Detect which cell encompasses the target text, then output its (x, y) center coordinate. 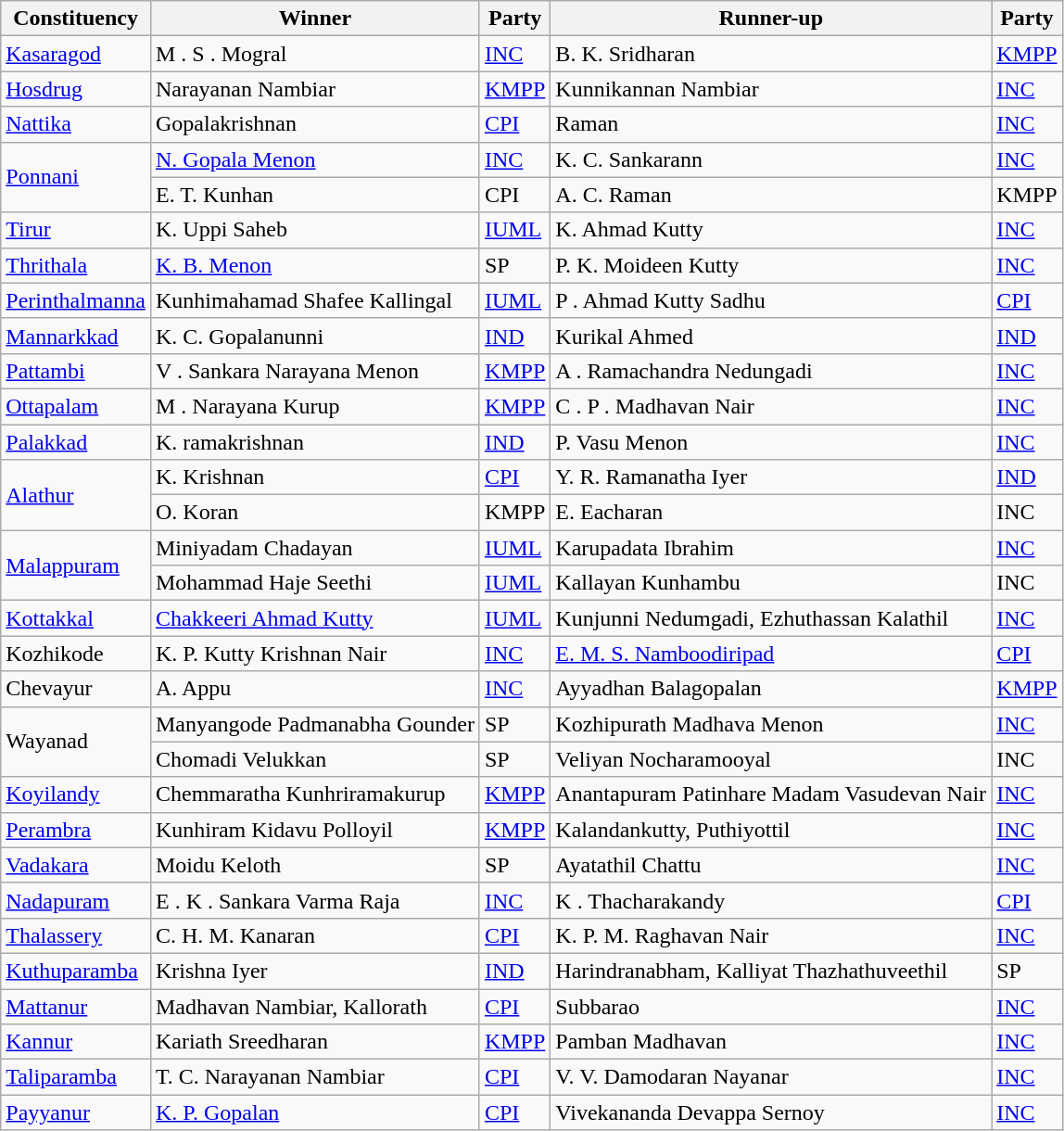
T. C. Narayanan Nambiar (315, 1077)
Harindranabham, Kalliyat Thazhathuveethil (771, 971)
P . Ahmad Kutty Sadhu (771, 300)
A. C. Raman (771, 195)
M . S . Mogral (315, 54)
Ayyadhan Balagopalan (771, 689)
Winner (315, 19)
K. P. M. Raghavan Nair (771, 935)
K . Thacharakandy (771, 900)
B. K. Sridharan (771, 54)
Vivekananda Devappa Sernoy (771, 1112)
A. Appu (315, 689)
Wayanad (76, 742)
Taliparamba (76, 1077)
Koyilandy (76, 794)
K. Krishnan (315, 477)
Manyangode Padmanabha Gounder (315, 724)
Ottapalam (76, 406)
Raman (771, 124)
Kannur (76, 1042)
Nattika (76, 124)
Kunnikannan Nambiar (771, 89)
Kariath Sreedharan (315, 1042)
Gopalakrishnan (315, 124)
Constituency (76, 19)
Kalandankutty, Puthiyottil (771, 830)
C . P . Madhavan Nair (771, 406)
P. K. Moideen Kutty (771, 265)
Runner-up (771, 19)
E . K . Sankara Varma Raja (315, 900)
Mannarkkad (76, 336)
Y. R. Ramanatha Iyer (771, 477)
Kallayan Kunhambu (771, 583)
K. Uppi Saheb (315, 230)
V. V. Damodaran Nayanar (771, 1077)
Chakkeeri Ahmad Kutty (315, 618)
Tirur (76, 230)
K. C. Sankarann (771, 159)
V . Sankara Narayana Menon (315, 371)
Krishna Iyer (315, 971)
Pattambi (76, 371)
Ayatathil Chattu (771, 865)
Vadakara (76, 865)
Narayanan Nambiar (315, 89)
Veliyan Nocharamooyal (771, 759)
Malappuram (76, 565)
Hosdrug (76, 89)
Mattanur (76, 1006)
Pamban Madhavan (771, 1042)
Moidu Keloth (315, 865)
Palakkad (76, 442)
Karupadata Ibrahim (771, 548)
Kurikal Ahmed (771, 336)
Kasaragod (76, 54)
Anantapuram Patinhare Madam Vasudevan Nair (771, 794)
Thrithala (76, 265)
A . Ramachandra Nedungadi (771, 371)
Kuthuparamba (76, 971)
Thalassery (76, 935)
Ponnani (76, 177)
E. M. S. Namboodiripad (771, 654)
Chomadi Velukkan (315, 759)
E. Eacharan (771, 513)
Payyanur (76, 1112)
Madhavan Nambiar, Kallorath (315, 1006)
Chemmaratha Kunhriramakurup (315, 794)
Kozhipurath Madhava Menon (771, 724)
E. T. Kunhan (315, 195)
Alathur (76, 495)
Perinthalmanna (76, 300)
O. Koran (315, 513)
Kozhikode (76, 654)
M . Narayana Kurup (315, 406)
K. P. Gopalan (315, 1112)
K. ramakrishnan (315, 442)
K. C. Gopalanunni (315, 336)
Kunjunni Nedumgadi, Ezhuthassan Kalathil (771, 618)
Chevayur (76, 689)
Kunhimahamad Shafee Kallingal (315, 300)
P. Vasu Menon (771, 442)
Kottakkal (76, 618)
Kunhiram Kidavu Polloyil (315, 830)
Subbarao (771, 1006)
Nadapuram (76, 900)
Mohammad Haje Seethi (315, 583)
C. H. M. Kanaran (315, 935)
K. B. Menon (315, 265)
N. Gopala Menon (315, 159)
K. Ahmad Kutty (771, 230)
Miniyadam Chadayan (315, 548)
Perambra (76, 830)
K. P. Kutty Krishnan Nair (315, 654)
